Provide the (X, Y) coordinate of the cell's center where the given text is located.  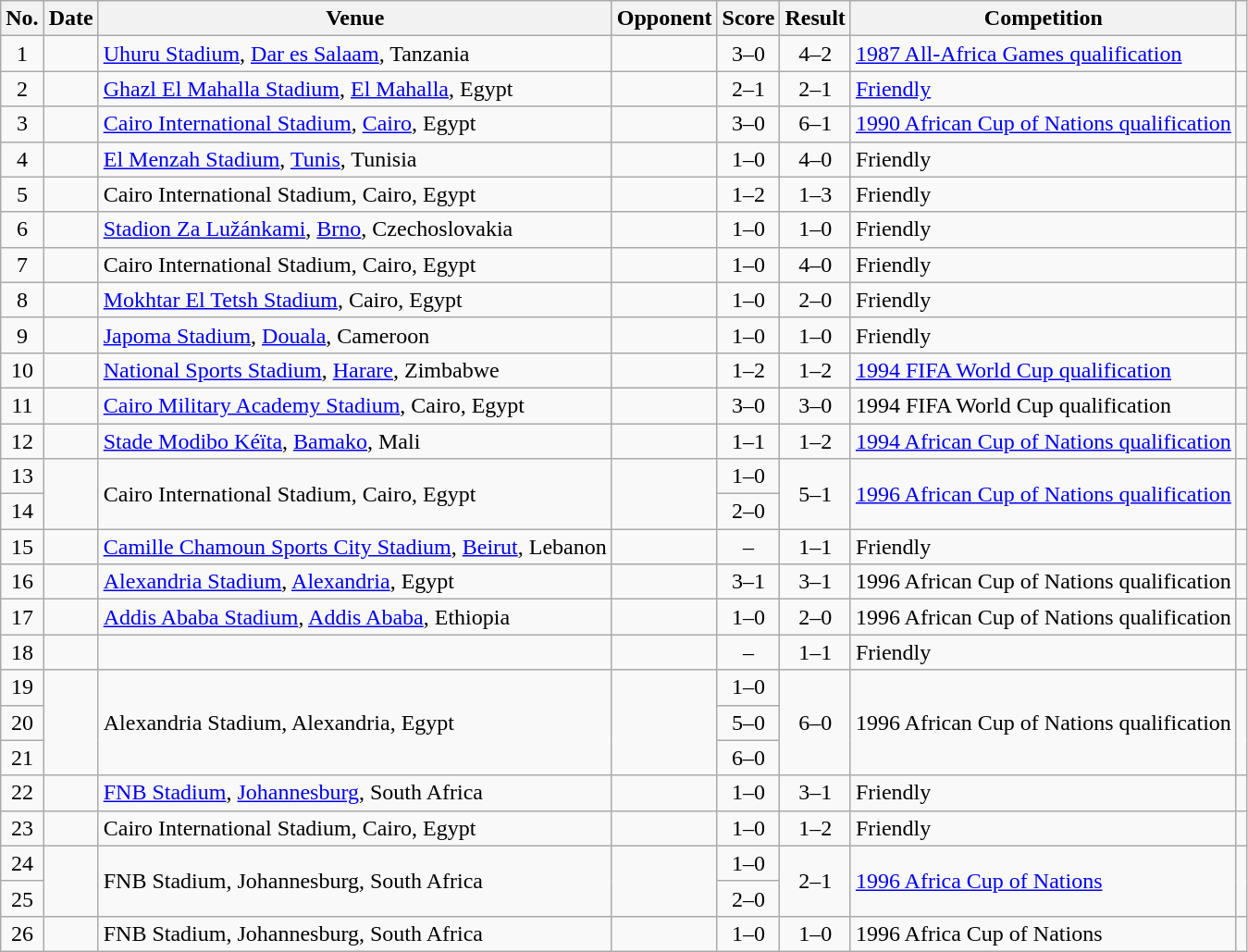
National Sports Stadium, Harare, Zimbabwe (355, 370)
21 (22, 758)
Stadion Za Lužánkami, Brno, Czechoslovakia (355, 229)
Camille Chamoun Sports City Stadium, Beirut, Lebanon (355, 547)
18 (22, 652)
5–1 (815, 494)
26 (22, 933)
No. (22, 19)
13 (22, 476)
23 (22, 828)
4–2 (815, 54)
11 (22, 405)
25 (22, 898)
1994 African Cup of Nations qualification (1044, 441)
3 (22, 124)
Cairo Military Academy Stadium, Cairo, Egypt (355, 405)
9 (22, 335)
Uhuru Stadium, Dar es Salaam, Tanzania (355, 54)
4 (22, 159)
22 (22, 793)
24 (22, 863)
19 (22, 687)
14 (22, 512)
1 (22, 54)
1–3 (815, 194)
Score (748, 19)
17 (22, 617)
1987 All-Africa Games qualification (1044, 54)
6–1 (815, 124)
Venue (355, 19)
7 (22, 265)
Date (70, 19)
10 (22, 370)
Competition (1044, 19)
Addis Ababa Stadium, Addis Ababa, Ethiopia (355, 617)
5–0 (748, 723)
20 (22, 723)
El Menzah Stadium, Tunis, Tunisia (355, 159)
Stade Modibo Kéïta, Bamako, Mali (355, 441)
Result (815, 19)
12 (22, 441)
Mokhtar El Tetsh Stadium, Cairo, Egypt (355, 300)
Ghazl El Mahalla Stadium, El Mahalla, Egypt (355, 89)
Japoma Stadium, Douala, Cameroon (355, 335)
2 (22, 89)
16 (22, 582)
15 (22, 547)
5 (22, 194)
8 (22, 300)
1990 African Cup of Nations qualification (1044, 124)
Opponent (664, 19)
6 (22, 229)
